Identify which cell holds the provided text, then report its (x, y) central coordinate. 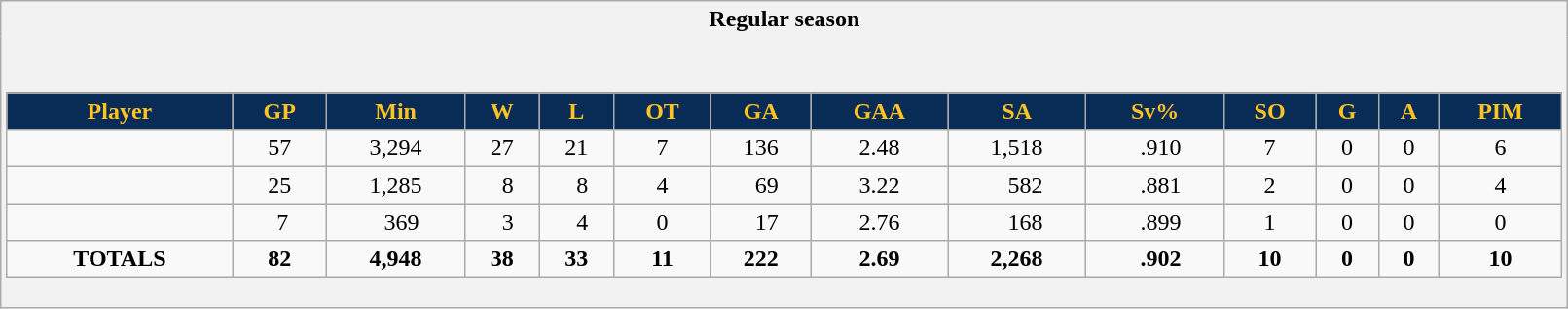
168 (1017, 222)
17 (761, 222)
SA (1017, 111)
A (1408, 111)
Player (120, 111)
OT (663, 111)
69 (761, 185)
369 (396, 222)
GP (280, 111)
2.48 (880, 148)
GA (761, 111)
G (1347, 111)
82 (280, 259)
38 (502, 259)
21 (576, 148)
.902 (1155, 259)
2.76 (880, 222)
Min (396, 111)
57 (280, 148)
3 (502, 222)
33 (576, 259)
2 (1270, 185)
SO (1270, 111)
.910 (1155, 148)
1 (1270, 222)
PIM (1500, 111)
1,518 (1017, 148)
TOTALS (120, 259)
W (502, 111)
6 (1500, 148)
2.69 (880, 259)
582 (1017, 185)
25 (280, 185)
L (576, 111)
3,294 (396, 148)
Regular season (784, 19)
136 (761, 148)
11 (663, 259)
GAA (880, 111)
Sv% (1155, 111)
27 (502, 148)
222 (761, 259)
2,268 (1017, 259)
.881 (1155, 185)
3.22 (880, 185)
4,948 (396, 259)
1,285 (396, 185)
.899 (1155, 222)
